Pinpoint the cell where the given text exists, returning its [x, y] midpoint coordinate. 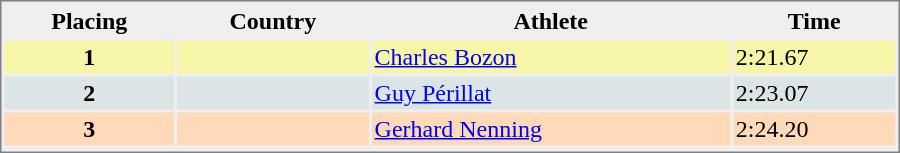
Athlete [551, 20]
Gerhard Nenning [551, 128]
2:24.20 [814, 128]
2 [89, 92]
1 [89, 56]
Time [814, 20]
Placing [89, 20]
Guy Périllat [551, 92]
Country [273, 20]
3 [89, 128]
Charles Bozon [551, 56]
2:23.07 [814, 92]
2:21.67 [814, 56]
